Pinpoint the cell where the given text exists, returning its (X, Y) midpoint coordinate. 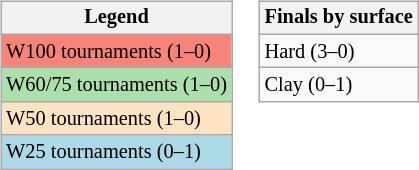
Clay (0–1) (339, 85)
W100 tournaments (1–0) (116, 51)
W60/75 tournaments (1–0) (116, 85)
Hard (3–0) (339, 51)
Legend (116, 18)
W50 tournaments (1–0) (116, 119)
W25 tournaments (0–1) (116, 152)
Finals by surface (339, 18)
